Return [x, y] of the center of cell containing provided text 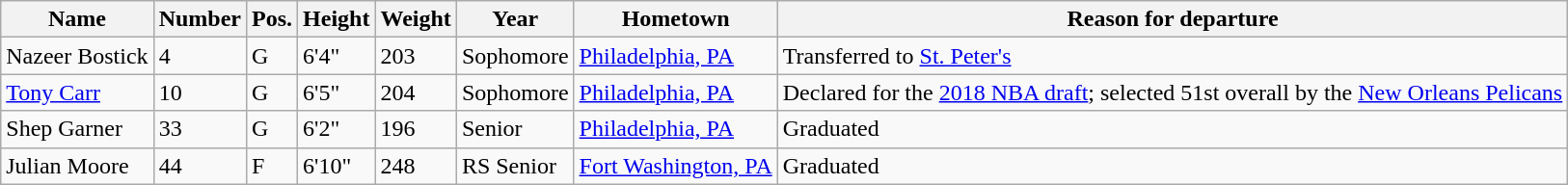
196 [416, 129]
Number [200, 19]
Reason for departure [1173, 19]
4 [200, 56]
Year [515, 19]
Julian Moore [77, 166]
Senior [515, 129]
248 [416, 166]
10 [200, 92]
Declared for the 2018 NBA draft; selected 51st overall by the New Orleans Pelicans [1173, 92]
Height [337, 19]
6'2" [337, 129]
6'10" [337, 166]
44 [200, 166]
F [272, 166]
Transferred to St. Peter's [1173, 56]
RS Senior [515, 166]
204 [416, 92]
Fort Washington, PA [675, 166]
Weight [416, 19]
6'4" [337, 56]
Name [77, 19]
6'5" [337, 92]
Hometown [675, 19]
Tony Carr [77, 92]
Nazeer Bostick [77, 56]
203 [416, 56]
Pos. [272, 19]
Shep Garner [77, 129]
33 [200, 129]
